Output the [X, Y] coordinate of the center of the cell containing the given text.  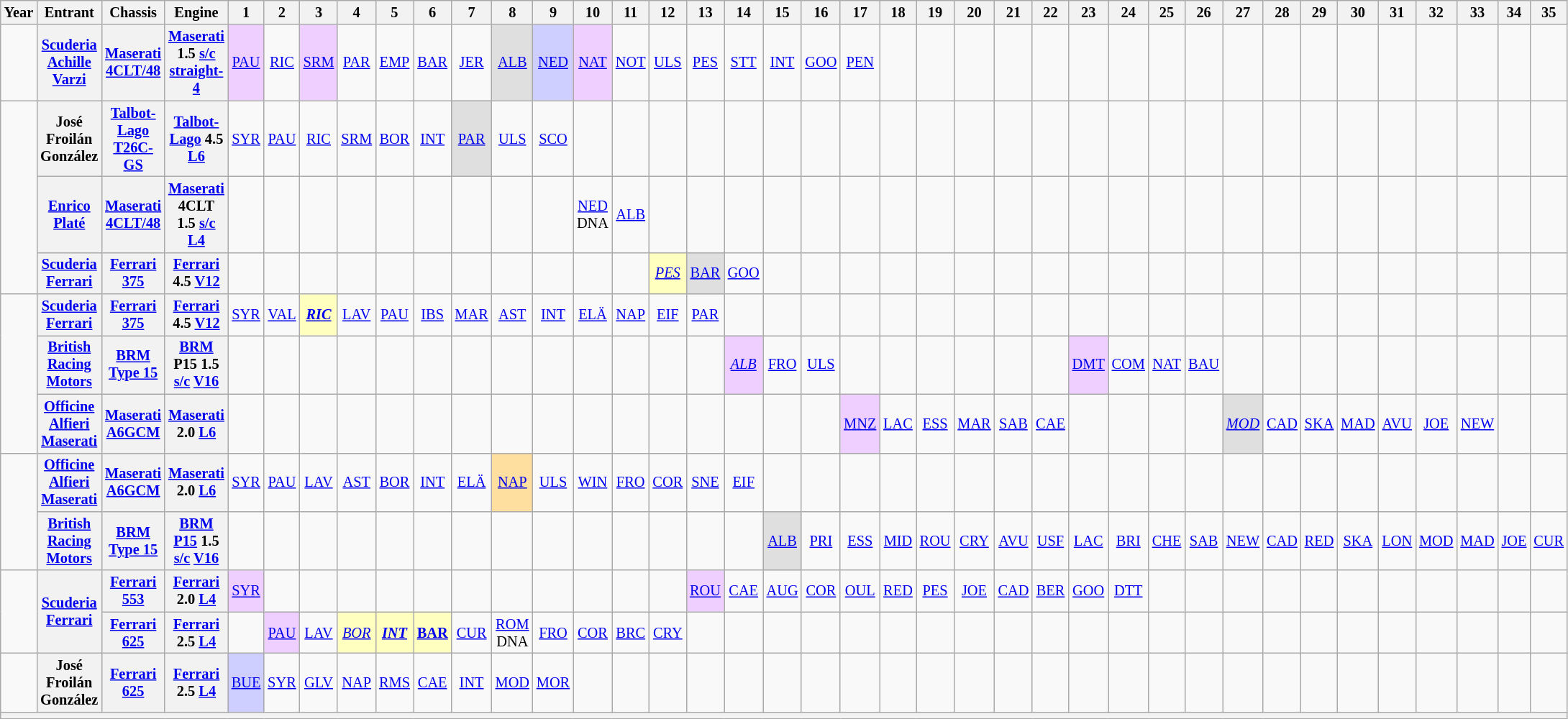
SCO [553, 139]
2 [282, 12]
1 [246, 12]
30 [1358, 12]
USF [1050, 541]
7 [472, 12]
16 [821, 12]
6 [433, 12]
BAU [1204, 365]
9 [553, 12]
GLV [319, 682]
31 [1398, 12]
Enrico Platé [69, 214]
Ferrari 553 [133, 591]
8 [512, 12]
PRI [821, 541]
BRC [631, 633]
CHE [1167, 541]
COM [1129, 365]
11 [631, 12]
ROM DNA [512, 633]
IBS [433, 315]
NED [553, 63]
JER [472, 63]
VAL [282, 315]
29 [1319, 12]
Maserati 4CLT 1.5 s/c L4 [196, 214]
Scuderia Achille Varzi [69, 63]
RMS [394, 682]
Talbot-Lago 4.5 L6 [196, 139]
STT [744, 63]
19 [935, 12]
WIN [593, 482]
Talbot-Lago T26C-GS [133, 139]
34 [1515, 12]
26 [1204, 12]
32 [1436, 12]
MID [898, 541]
MOR [553, 682]
12 [667, 12]
AUG [783, 591]
BUE [246, 682]
5 [394, 12]
13 [705, 12]
14 [744, 12]
BRI [1129, 541]
35 [1549, 12]
Ferrari 2.0 L4 [196, 591]
Entrant [69, 12]
BER [1050, 591]
4 [357, 12]
NED DNA [593, 214]
10 [593, 12]
17 [860, 12]
MNZ [860, 423]
LON [1398, 541]
EMP [394, 63]
33 [1477, 12]
DMT [1089, 365]
Maserati 1.5 s/c straight-4 [196, 63]
DTT [1129, 591]
23 [1089, 12]
NOT [631, 63]
28 [1282, 12]
OUL [860, 591]
24 [1129, 12]
21 [1014, 12]
Chassis [133, 12]
PEN [860, 63]
20 [974, 12]
Year [19, 12]
27 [1243, 12]
18 [898, 12]
SNE [705, 482]
3 [319, 12]
22 [1050, 12]
25 [1167, 12]
15 [783, 12]
Engine [196, 12]
